Return (x, y) of the center of cell containing provided text 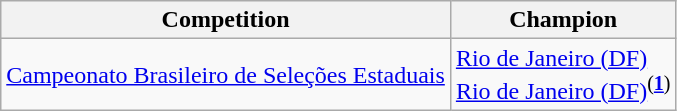
Rio de Janeiro (DF)Rio de Janeiro (DF)(1) (563, 75)
Campeonato Brasileiro de Seleções Estaduais (226, 75)
Champion (563, 20)
Competition (226, 20)
